Search for the cell housing the specified text and yield its [x, y] center coordinate. 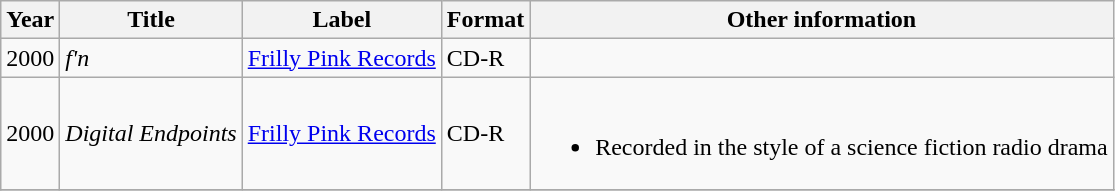
Label [342, 20]
Recorded in the style of a science fiction radio drama [822, 134]
f'n [151, 58]
Title [151, 20]
Other information [822, 20]
Format [485, 20]
Year [30, 20]
Digital Endpoints [151, 134]
